Capture the cell that displays the provided text and extract its (x, y) central coordinate. 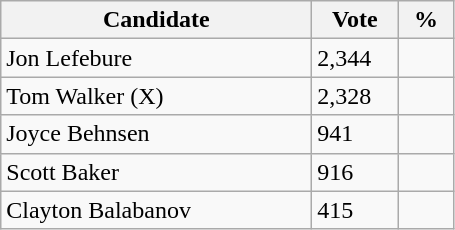
941 (355, 134)
Vote (355, 20)
2,344 (355, 58)
415 (355, 210)
Joyce Behnsen (156, 134)
Tom Walker (X) (156, 96)
Scott Baker (156, 172)
Jon Lefebure (156, 58)
% (426, 20)
2,328 (355, 96)
Clayton Balabanov (156, 210)
916 (355, 172)
Candidate (156, 20)
